From the cell containing the given text, extract its center point as [X, Y] coordinate. 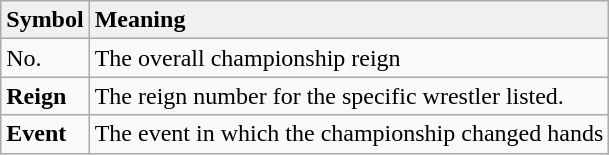
Reign [45, 96]
The overall championship reign [349, 58]
No. [45, 58]
Symbol [45, 20]
The event in which the championship changed hands [349, 134]
Event [45, 134]
The reign number for the specific wrestler listed. [349, 96]
Meaning [349, 20]
